For the text-containing cell, return its midpoint in [X, Y] coordinate format. 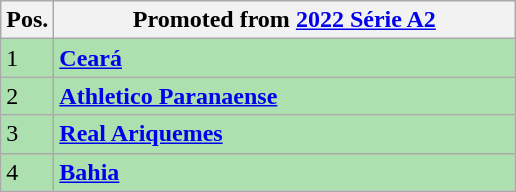
2 [28, 96]
Pos. [28, 20]
Athletico Paranaense [284, 96]
Real Ariquemes [284, 134]
3 [28, 134]
4 [28, 172]
Bahia [284, 172]
Ceará [284, 58]
Promoted from 2022 Série A2 [284, 20]
1 [28, 58]
